Provide the [X, Y] coordinate of the cell's center where the given text is located.  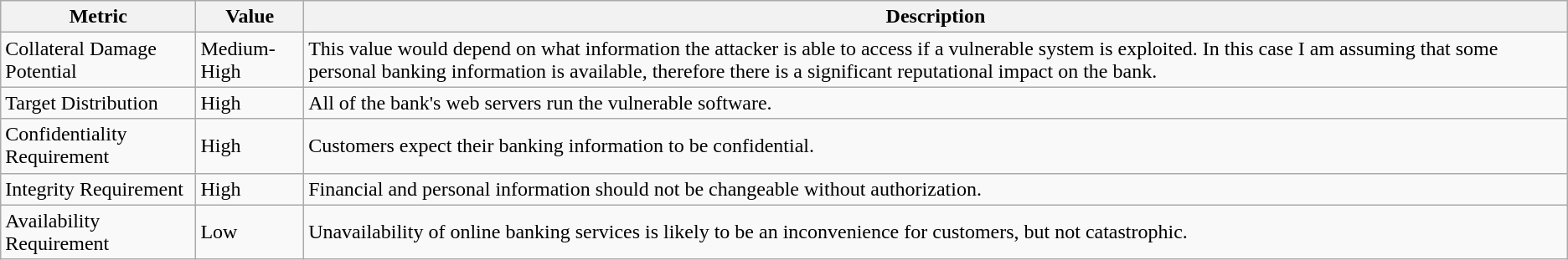
Value [250, 17]
Description [936, 17]
Medium-High [250, 60]
Metric [99, 17]
Financial and personal information should not be changeable without authorization. [936, 189]
Collateral Damage Potential [99, 60]
Low [250, 232]
Unavailability of online banking services is likely to be an inconvenience for customers, but not catastrophic. [936, 232]
Confidentiality Requirement [99, 145]
Availability Requirement [99, 232]
All of the bank's web servers run the vulnerable software. [936, 103]
Target Distribution [99, 103]
Integrity Requirement [99, 189]
Customers expect their banking information to be confidential. [936, 145]
